Scan for the cell matching the given text and deliver its [x, y] coordinate at center. 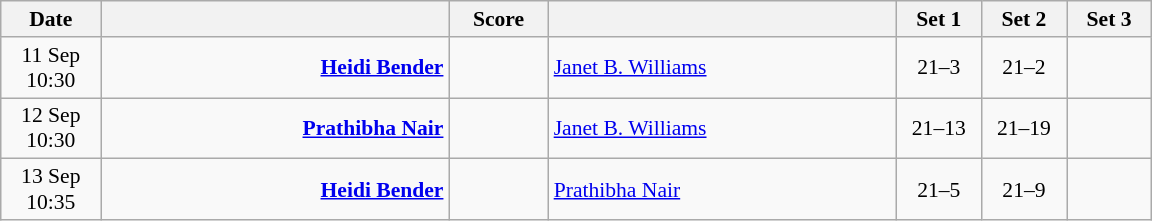
Set 1 [938, 19]
11 Sep10:30 [51, 68]
21–5 [938, 190]
21–2 [1024, 68]
21–9 [1024, 190]
Set 2 [1024, 19]
13 Sep10:35 [51, 190]
12 Sep10:30 [51, 128]
21–19 [1024, 128]
Score [498, 19]
Date [51, 19]
21–13 [938, 128]
21–3 [938, 68]
Set 3 [1108, 19]
